Provide the (X, Y) coordinate of the cell's center where the given text is located.  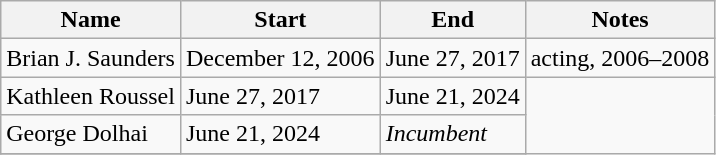
Brian J. Saunders (91, 58)
Incumbent (452, 134)
Notes (620, 20)
George Dolhai (91, 134)
December 12, 2006 (280, 58)
Kathleen Roussel (91, 96)
Start (280, 20)
End (452, 20)
acting, 2006–2008 (620, 58)
Name (91, 20)
